For the text-containing cell, return its midpoint in [x, y] coordinate format. 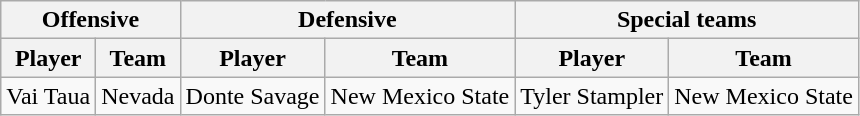
Vai Taua [48, 96]
Tyler Stampler [592, 96]
Offensive [90, 20]
Special teams [687, 20]
Donte Savage [252, 96]
Nevada [138, 96]
Defensive [348, 20]
